Pinpoint the cell where the given text exists, returning its (x, y) midpoint coordinate. 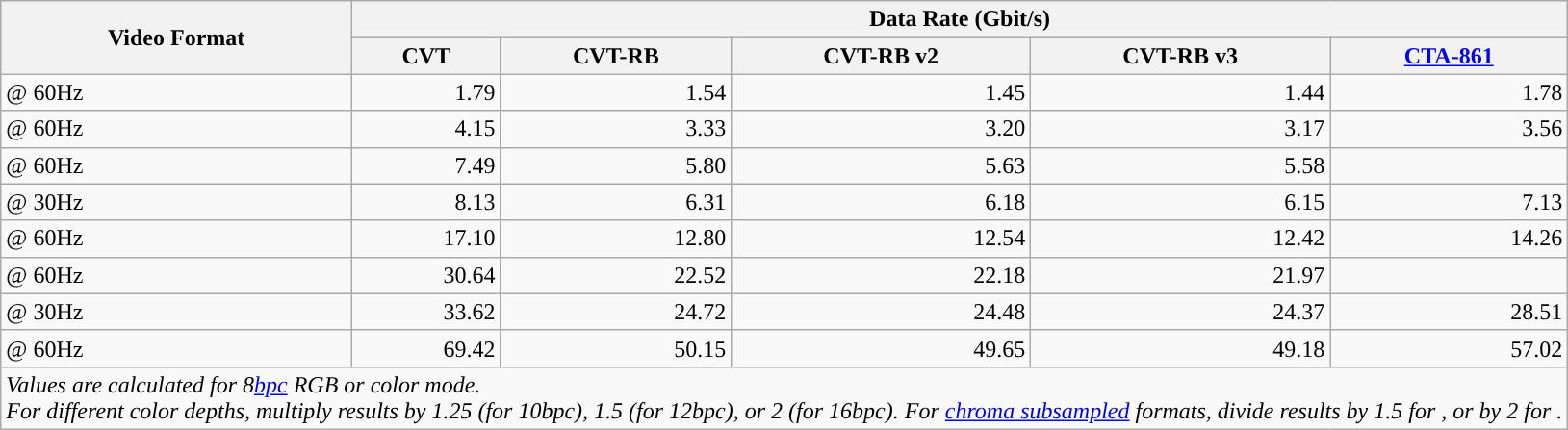
6.31 (616, 202)
69.42 (425, 348)
3.17 (1180, 129)
CVT (425, 56)
8.13 (425, 202)
1.54 (616, 92)
3.20 (882, 129)
24.72 (616, 312)
28.51 (1450, 312)
4.15 (425, 129)
5.80 (616, 165)
3.33 (616, 129)
50.15 (616, 348)
7.13 (1450, 202)
7.49 (425, 165)
49.65 (882, 348)
30.64 (425, 275)
17.10 (425, 239)
12.54 (882, 239)
22.52 (616, 275)
14.26 (1450, 239)
21.97 (1180, 275)
12.42 (1180, 239)
6.18 (882, 202)
57.02 (1450, 348)
5.63 (882, 165)
1.79 (425, 92)
24.48 (882, 312)
6.15 (1180, 202)
CVT-RB (616, 56)
3.56 (1450, 129)
5.58 (1180, 165)
Video Format (177, 38)
CVT-RB v3 (1180, 56)
1.78 (1450, 92)
22.18 (882, 275)
CTA-861 (1450, 56)
CVT-RB v2 (882, 56)
Data Rate (Gbit/s) (959, 19)
49.18 (1180, 348)
1.45 (882, 92)
24.37 (1180, 312)
12.80 (616, 239)
1.44 (1180, 92)
33.62 (425, 312)
